Search for the cell housing the specified text and yield its (x, y) center coordinate. 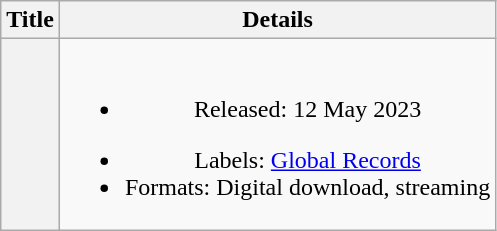
Released: 12 May 2023Labels: Global RecordsFormats: Digital download, streaming (277, 134)
Details (277, 20)
Title (30, 20)
